Extract the (x, y) coordinate from the center of the cell holding the provided text.  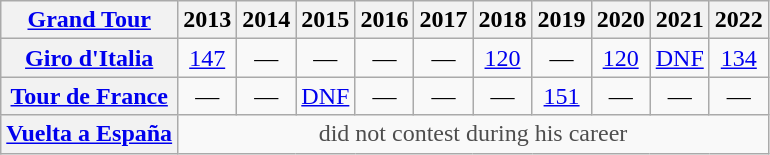
147 (208, 58)
2021 (680, 20)
2018 (502, 20)
2019 (562, 20)
did not contest during his career (474, 134)
2013 (208, 20)
2014 (266, 20)
Giro d'Italia (90, 58)
134 (738, 58)
2017 (444, 20)
Tour de France (90, 96)
2015 (326, 20)
151 (562, 96)
2016 (384, 20)
2022 (738, 20)
Grand Tour (90, 20)
Vuelta a España (90, 134)
2020 (620, 20)
